Determine the (X, Y) coordinate at the center of the cell enclosing the given text.  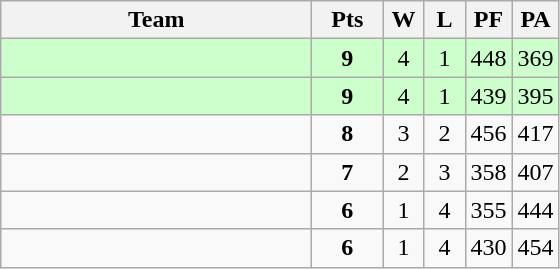
8 (348, 134)
395 (536, 96)
456 (488, 134)
355 (488, 210)
7 (348, 172)
Team (156, 20)
369 (536, 58)
448 (488, 58)
407 (536, 172)
417 (536, 134)
W (404, 20)
L (444, 20)
358 (488, 172)
439 (488, 96)
444 (536, 210)
430 (488, 248)
454 (536, 248)
PF (488, 20)
PA (536, 20)
Pts (348, 20)
